Determine the (x, y) coordinate at the center of the cell enclosing the given text.  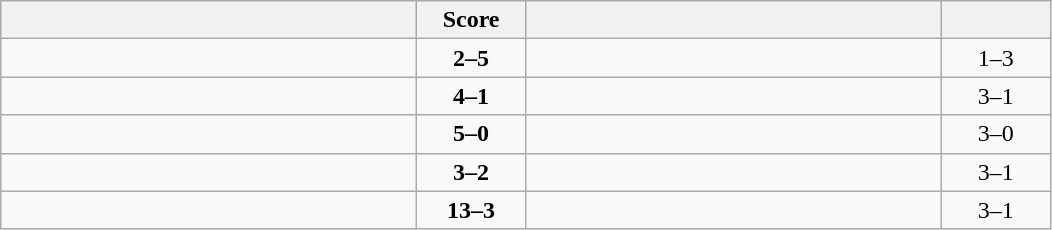
13–3 (472, 210)
Score (472, 20)
2–5 (472, 58)
4–1 (472, 96)
1–3 (996, 58)
3–2 (472, 172)
3–0 (996, 134)
5–0 (472, 134)
